Detect which cell encompasses the target text, then output its [X, Y] center coordinate. 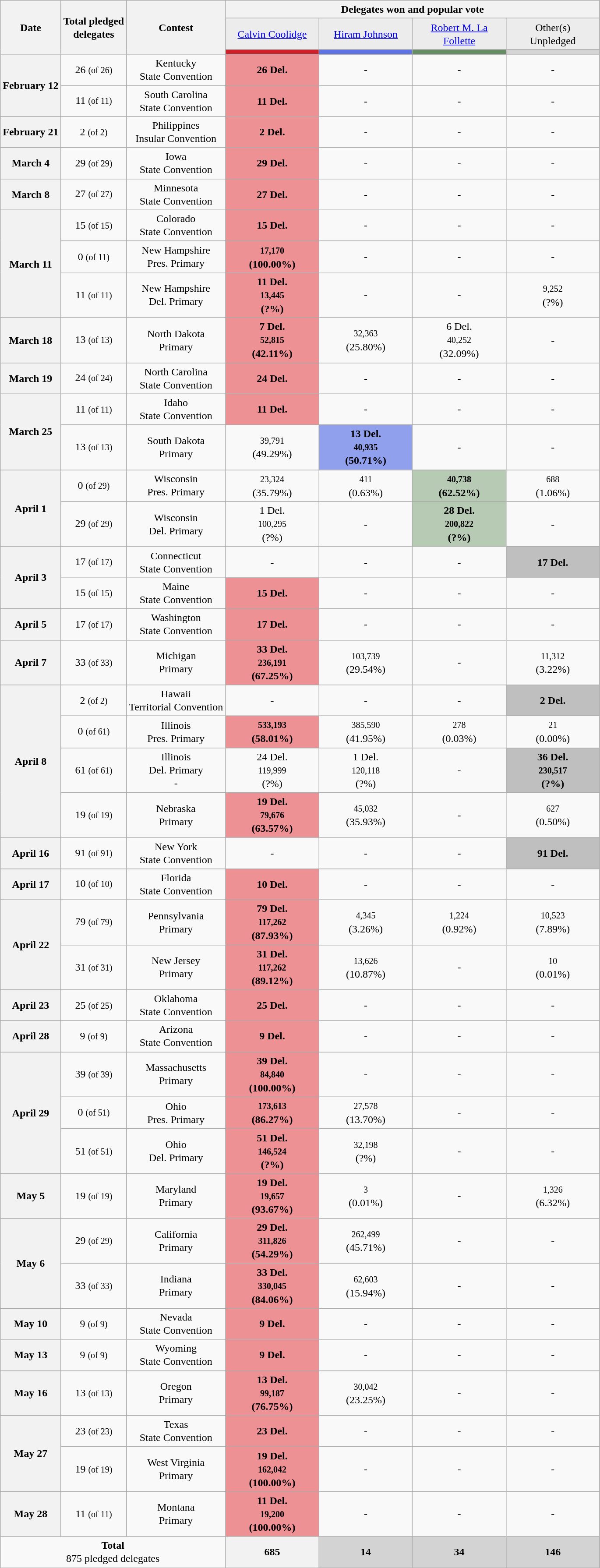
411 (0.63%) [366, 486]
688 (1.06%) [553, 486]
ConnecticutState Convention [176, 562]
MichiganPrimary [176, 662]
34 [459, 1552]
33 Del.236,191(67.25%) [272, 662]
OklahomaState Convention [176, 1006]
62,603(15.94%) [366, 1286]
29 Del. [272, 163]
May 6 [31, 1263]
79 Del.117,262(87.93%) [272, 922]
36 Del.230,517(?%) [553, 770]
23,324 (35.79%) [272, 486]
6 Del.40,252 (32.09%) [459, 340]
May 5 [31, 1196]
29 Del.311,826(54.29%) [272, 1241]
April 16 [31, 853]
Hiram Johnson [366, 34]
21 (0.00%) [553, 732]
TexasState Convention [176, 1431]
OhioDel. Primary [176, 1151]
79 (of 79) [94, 922]
24 Del. [272, 378]
OregonPrimary [176, 1393]
April 8 [31, 761]
39,791(49.29%) [272, 448]
278 (0.03%) [459, 732]
39 Del.84,840(100.00%) [272, 1075]
0 (of 29) [94, 486]
April 1 [31, 508]
11,312(3.22%) [553, 662]
Total875 pledged delegates [113, 1552]
26 (of 26) [94, 70]
627(0.50%) [553, 816]
173,613(86.27%) [272, 1112]
26 Del. [272, 70]
533,193(58.01%) [272, 732]
WisconsinPres. Primary [176, 486]
24 Del.119,999(?%) [272, 770]
New JerseyPrimary [176, 967]
24 (of 24) [94, 378]
March 11 [31, 264]
PennsylvaniaPrimary [176, 922]
13,626(10.87%) [366, 967]
25 Del. [272, 1006]
27,578(13.70%) [366, 1112]
10 (of 10) [94, 884]
MontanaPrimary [176, 1514]
13 Del.99,187(76.75%) [272, 1393]
April 5 [31, 625]
19 Del.79,676(63.57%) [272, 816]
30,042(23.25%) [366, 1393]
KentuckyState Convention [176, 70]
31 Del.117,262(89.12%) [272, 967]
March 18 [31, 340]
April 28 [31, 1036]
February 21 [31, 132]
11 Del.13,445(?%) [272, 295]
FloridaState Convention [176, 884]
MassachusettsPrimary [176, 1075]
0 (of 11) [94, 257]
CaliforniaPrimary [176, 1241]
ArizonaState Convention [176, 1036]
MaineState Convention [176, 593]
32,198(?%) [366, 1151]
April 17 [31, 884]
23 Del. [272, 1431]
262,499(45.71%) [366, 1241]
91 Del. [553, 853]
March 8 [31, 194]
4,345 (3.26%) [366, 922]
10 Del. [272, 884]
New HampshirePres. Primary [176, 257]
385,590(41.95%) [366, 732]
Robert M. La Follette [459, 34]
NebraskaPrimary [176, 816]
IndianaPrimary [176, 1286]
April 3 [31, 578]
IllinoisDel. Primary- [176, 770]
3 (0.01%) [366, 1196]
39 (of 39) [94, 1075]
Total pledgeddelegates [94, 27]
OhioPres. Primary [176, 1112]
51 Del.146,524(?%) [272, 1151]
103,739(29.54%) [366, 662]
45,032(35.93%) [366, 816]
IdahoState Convention [176, 409]
HawaiiTerritorial Convention [176, 701]
9,252(?%) [553, 295]
31 (of 31) [94, 967]
New YorkState Convention [176, 853]
MarylandPrimary [176, 1196]
685 [272, 1552]
IowaState Convention [176, 163]
40,738 (62.52%) [459, 486]
Delegates won and popular vote [413, 10]
1,224 (0.92%) [459, 922]
17,170(100.00%) [272, 257]
25 (of 25) [94, 1006]
West VirginiaPrimary [176, 1469]
WisconsinDel. Primary [176, 524]
Other(s)Unpledged [553, 34]
91 (of 91) [94, 853]
North DakotaPrimary [176, 340]
WyomingState Convention [176, 1355]
7 Del.52,815(42.11%) [272, 340]
IllinoisPres. Primary [176, 732]
Date [31, 27]
April 29 [31, 1113]
WashingtonState Convention [176, 625]
27 (of 27) [94, 194]
23 (of 23) [94, 1431]
28 Del.200,822(?%) [459, 524]
ColoradoState Convention [176, 225]
May 13 [31, 1355]
April 23 [31, 1006]
March 25 [31, 432]
19 Del.162,042(100.00%) [272, 1469]
North CarolinaState Convention [176, 378]
19 Del.19,657(93.67%) [272, 1196]
NevadaState Convention [176, 1324]
13 Del.40,935(50.71%) [366, 448]
May 28 [31, 1514]
April 22 [31, 944]
March 4 [31, 163]
146 [553, 1552]
February 12 [31, 85]
1,326(6.32%) [553, 1196]
27 Del. [272, 194]
0 (of 61) [94, 732]
1 Del.120,118(?%) [366, 770]
51 (of 51) [94, 1151]
10 (0.01%) [553, 967]
April 7 [31, 662]
MinnesotaState Convention [176, 194]
March 19 [31, 378]
May 10 [31, 1324]
Contest [176, 27]
South CarolinaState Convention [176, 101]
PhilippinesInsular Convention [176, 132]
South DakotaPrimary [176, 448]
Calvin Coolidge [272, 34]
33 Del.330,045(84.06%) [272, 1286]
May 16 [31, 1393]
1 Del.100,295(?%) [272, 524]
32,363(25.80%) [366, 340]
May 27 [31, 1454]
61 (of 61) [94, 770]
0 (of 51) [94, 1112]
New HampshireDel. Primary [176, 295]
14 [366, 1552]
11 Del.19,200(100.00%) [272, 1514]
10,523 (7.89%) [553, 922]
